Pinpoint the cell where the given text exists, returning its [x, y] midpoint coordinate. 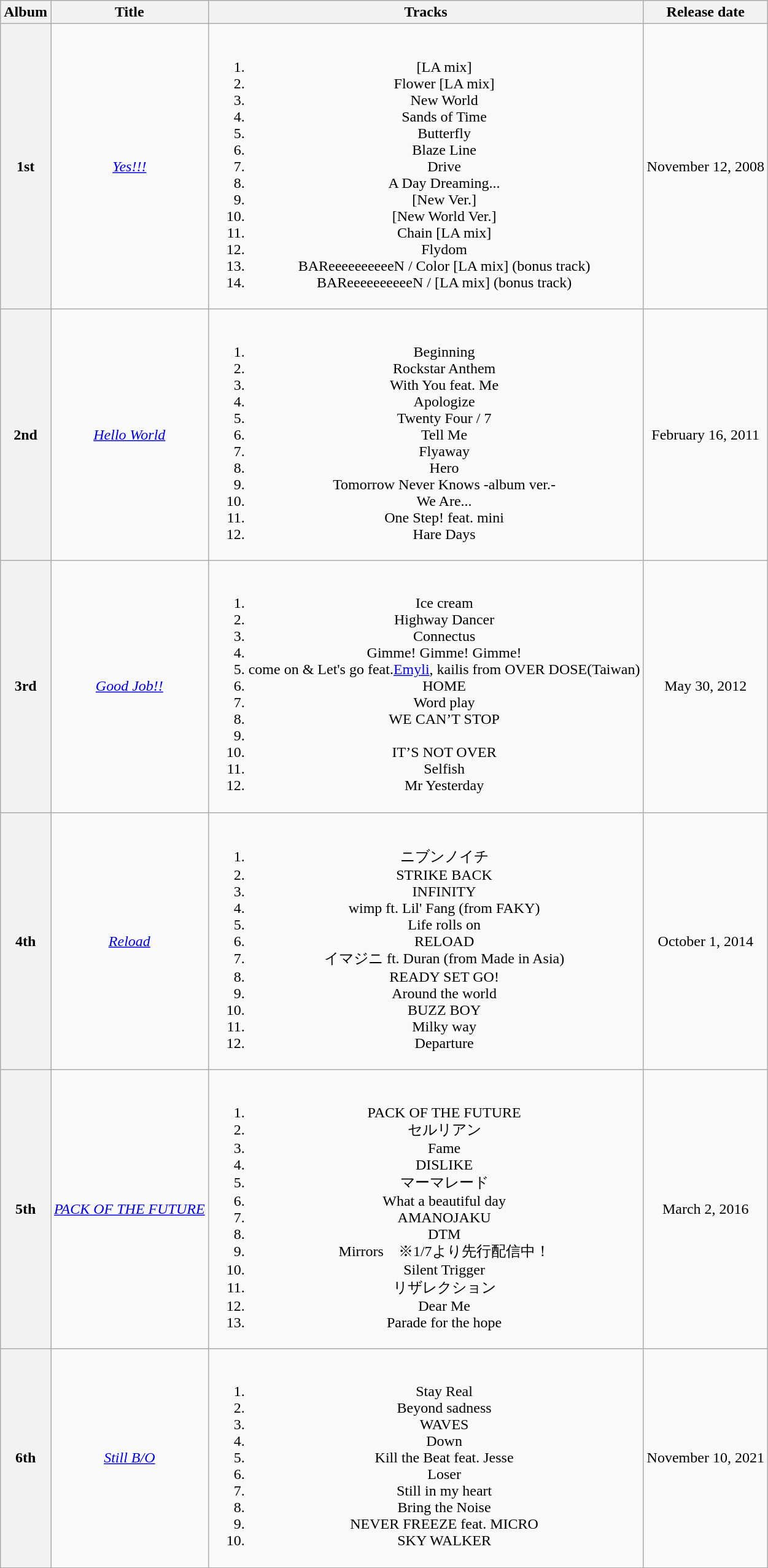
1st [26, 166]
4th [26, 941]
Title [129, 12]
March 2, 2016 [705, 1209]
November 12, 2008 [705, 166]
Hello World [129, 435]
Yes!!! [129, 166]
February 16, 2011 [705, 435]
PACK OF THE FUTURE [129, 1209]
Still B/O [129, 1458]
November 10, 2021 [705, 1458]
Album [26, 12]
Good Job!! [129, 686]
Stay RealBeyond sadnessWAVESDownKill the Beat feat. JesseLoserStill in my heartBring the NoiseNEVER FREEZE feat. MICROSKY WALKER [426, 1458]
Release date [705, 12]
3rd [26, 686]
Reload [129, 941]
May 30, 2012 [705, 686]
5th [26, 1209]
Tracks [426, 12]
6th [26, 1458]
October 1, 2014 [705, 941]
2nd [26, 435]
PACK OF THE FUTUREセルリアンFameDISLIKEマーマレードWhat a beautiful dayAMANOJAKUDTMMirrors ※1/7より先行配信中！Silent TriggerリザレクションDear MeParade for the hope [426, 1209]
